Extract the [x, y] coordinate from the center of the cell holding the provided text.  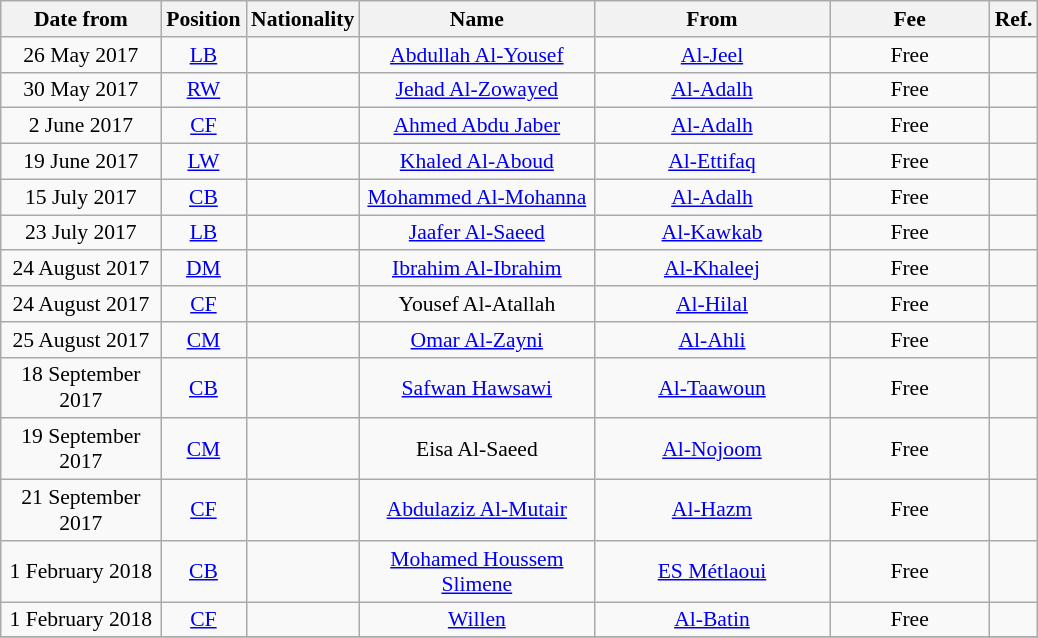
19 June 2017 [81, 162]
Abdullah Al-Yousef [476, 55]
Position [204, 19]
26 May 2017 [81, 55]
Al-Hazm [712, 510]
Al-Taawoun [712, 388]
RW [204, 90]
LW [204, 162]
Al-Khaleej [712, 269]
15 July 2017 [81, 197]
Fee [910, 19]
Jehad Al-Zowayed [476, 90]
DM [204, 269]
Mohamed Houssem Slimene [476, 572]
Nationality [302, 19]
Ref. [1014, 19]
Al-Batin [712, 620]
Al-Hilal [712, 304]
Jaafer Al-Saeed [476, 233]
Al-Kawkab [712, 233]
Khaled Al-Aboud [476, 162]
Al-Jeel [712, 55]
Ahmed Abdu Jaber [476, 126]
19 September 2017 [81, 450]
23 July 2017 [81, 233]
Eisa Al-Saeed [476, 450]
Ibrahim Al-Ibrahim [476, 269]
2 June 2017 [81, 126]
Date from [81, 19]
Name [476, 19]
Abdulaziz Al-Mutair [476, 510]
25 August 2017 [81, 340]
Al-Ettifaq [712, 162]
Yousef Al-Atallah [476, 304]
Mohammed Al-Mohanna [476, 197]
Al-Ahli [712, 340]
21 September 2017 [81, 510]
Al-Nojoom [712, 450]
ES Métlaoui [712, 572]
30 May 2017 [81, 90]
Safwan Hawsawi [476, 388]
Willen [476, 620]
Omar Al-Zayni [476, 340]
18 September 2017 [81, 388]
From [712, 19]
